Identify which cell holds the provided text, then report its [x, y] central coordinate. 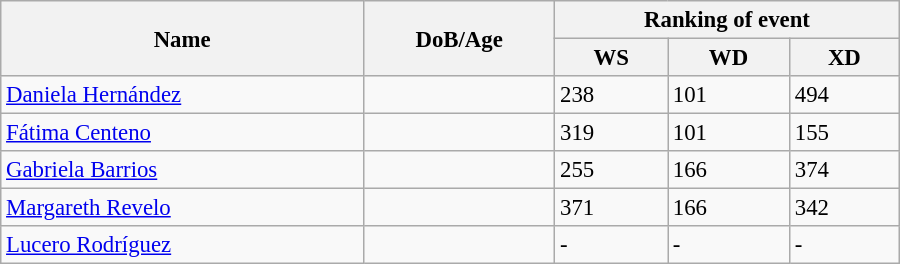
Gabriela Barrios [182, 170]
XD [844, 58]
Margareth Revelo [182, 208]
Fátima Centeno [182, 133]
Ranking of event [728, 20]
WD [729, 58]
155 [844, 133]
Name [182, 38]
238 [612, 95]
342 [844, 208]
DoB/Age [460, 38]
494 [844, 95]
374 [844, 170]
255 [612, 170]
Lucero Rodríguez [182, 245]
WS [612, 58]
Daniela Hernández [182, 95]
319 [612, 133]
371 [612, 208]
